Return the [x, y] coordinate for the center point of the cell that contains the specified text.  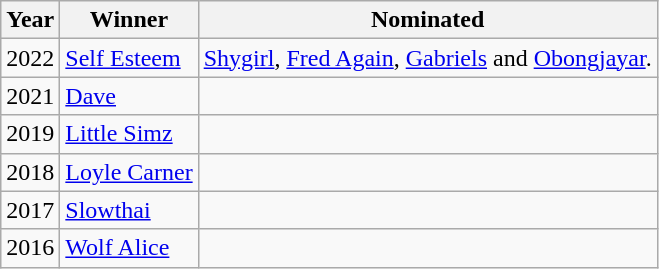
Loyle Carner [129, 172]
Self Esteem [129, 58]
2022 [30, 58]
2019 [30, 134]
Year [30, 20]
Wolf Alice [129, 248]
2018 [30, 172]
Little Simz [129, 134]
Winner [129, 20]
2017 [30, 210]
Nominated [428, 20]
2016 [30, 248]
Dave [129, 96]
Slowthai [129, 210]
Shygirl, Fred Again, Gabriels and Obongjayar. [428, 58]
2021 [30, 96]
